Return [x, y] of the center of cell containing provided text 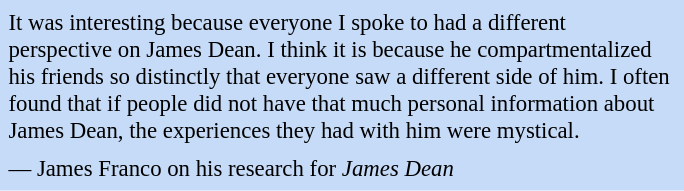
— James Franco on his research for James Dean [342, 168]
